From the cell containing the given text, extract its center point as (X, Y) coordinate. 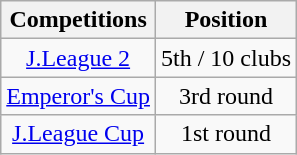
Emperor's Cup (78, 96)
1st round (226, 134)
Competitions (78, 20)
5th / 10 clubs (226, 58)
3rd round (226, 96)
Position (226, 20)
J.League 2 (78, 58)
J.League Cup (78, 134)
